Capture the cell that displays the provided text and extract its [x, y] central coordinate. 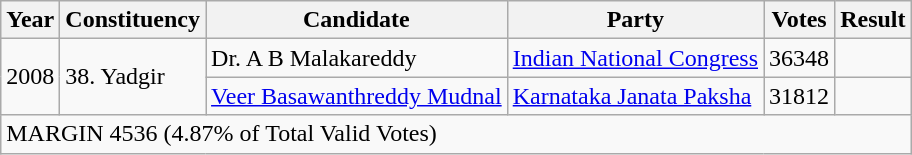
Year [30, 20]
Indian National Congress [635, 58]
Result [873, 20]
Dr. A B Malakareddy [357, 58]
36348 [800, 58]
2008 [30, 77]
Karnataka Janata Paksha [635, 96]
Constituency [133, 20]
Votes [800, 20]
38. Yadgir [133, 77]
31812 [800, 96]
Candidate [357, 20]
Party [635, 20]
MARGIN 4536 (4.87% of Total Valid Votes) [456, 134]
Veer Basawanthreddy Mudnal [357, 96]
